Detect which cell encompasses the target text, then output its [x, y] center coordinate. 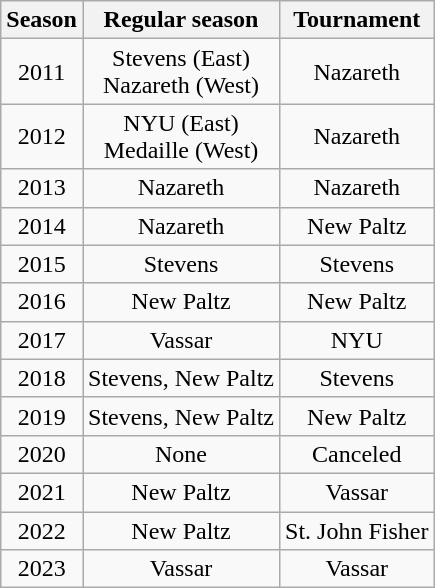
Season [42, 20]
2015 [42, 264]
2022 [42, 531]
None [180, 454]
2016 [42, 302]
Canceled [357, 454]
2014 [42, 226]
2018 [42, 378]
2017 [42, 340]
2023 [42, 569]
2020 [42, 454]
2013 [42, 188]
2019 [42, 416]
Regular season [180, 20]
2011 [42, 72]
NYU (East)Medaille (West) [180, 136]
Stevens (East)Nazareth (West) [180, 72]
NYU [357, 340]
St. John Fisher [357, 531]
2021 [42, 492]
2012 [42, 136]
Tournament [357, 20]
